Return (x, y) of the center of cell containing provided text 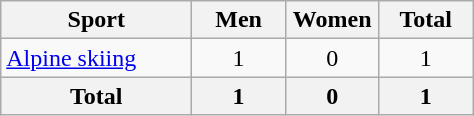
Women (332, 20)
Sport (96, 20)
Alpine skiing (96, 58)
Men (239, 20)
